Output the [x, y] coordinate of the center of the cell containing the given text.  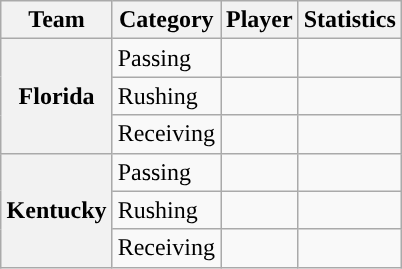
Statistics [350, 20]
Category [166, 20]
Florida [56, 96]
Player [259, 20]
Kentucky [56, 210]
Team [56, 20]
